Return the [x, y] coordinate for the center point of the cell that contains the specified text.  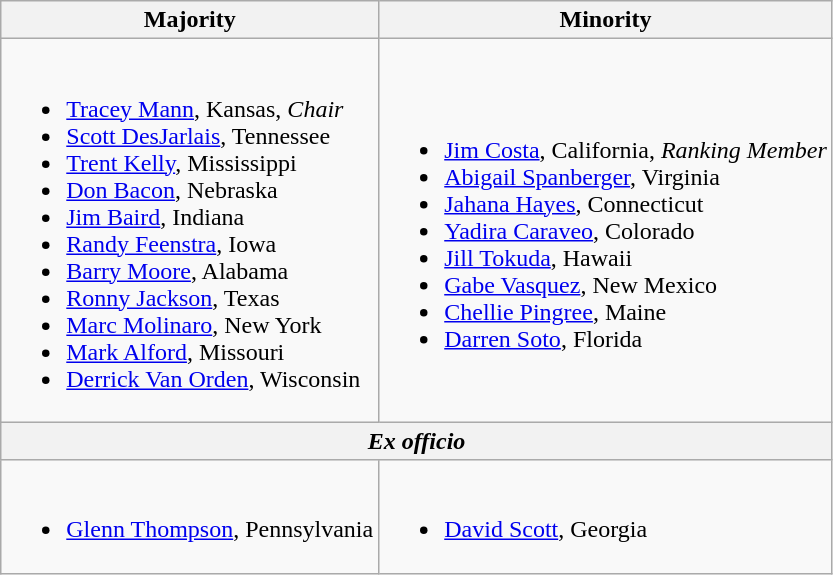
Glenn Thompson, Pennsylvania [190, 516]
Majority [190, 20]
David Scott, Georgia [606, 516]
Minority [606, 20]
Ex officio [417, 441]
